Return [X, Y] of the center of cell containing provided text 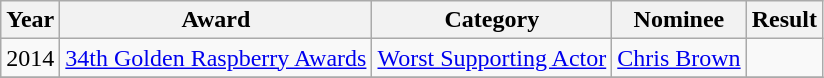
2014 [30, 58]
34th Golden Raspberry Awards [216, 58]
Chris Brown [679, 58]
Nominee [679, 20]
Worst Supporting Actor [492, 58]
Category [492, 20]
Year [30, 20]
Result [784, 20]
Award [216, 20]
